Pinpoint the cell where the given text exists, returning its (x, y) midpoint coordinate. 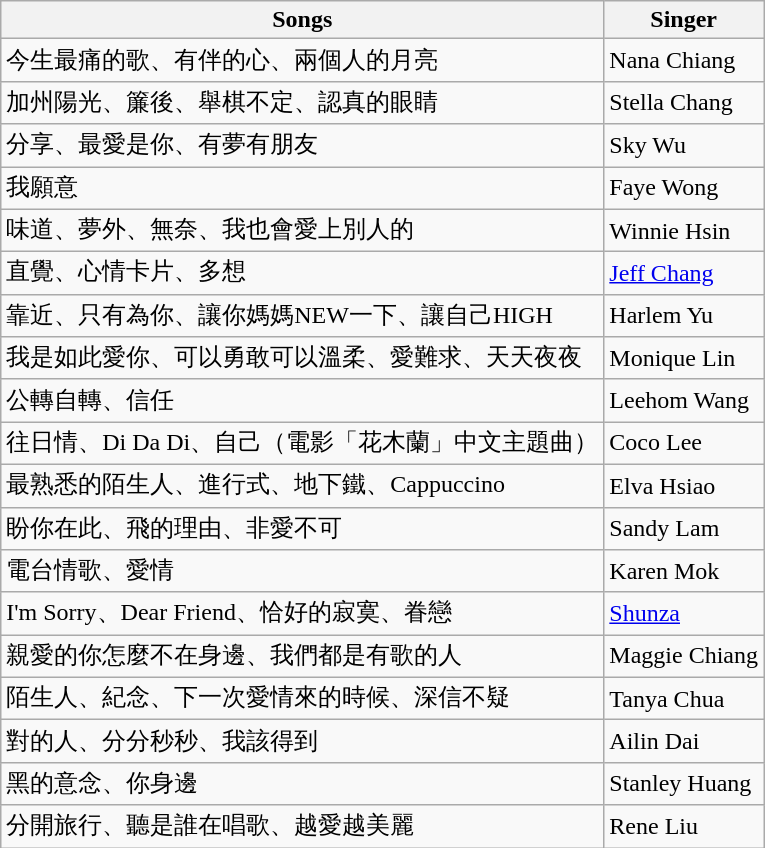
Tanya Chua (684, 698)
黑的意念、你身邊 (302, 784)
Nana Chiang (684, 60)
我願意 (302, 188)
Winnie Hsin (684, 230)
加州陽光、簾後、舉棋不定、認真的眼睛 (302, 102)
親愛的你怎麼不在身邊、我們都是有歌的人 (302, 656)
I'm Sorry、Dear Friend、恰好的寂寞、眷戀 (302, 614)
Faye Wong (684, 188)
直覺、心情卡片、多想 (302, 274)
Stanley Huang (684, 784)
Karen Mok (684, 572)
Elva Hsiao (684, 486)
Sandy Lam (684, 528)
Ailin Dai (684, 742)
分開旅行、聽是誰在唱歌、越愛越美麗 (302, 826)
Leehom Wang (684, 400)
Maggie Chiang (684, 656)
最熟悉的陌生人、進行式、地下鐵、Cappuccino (302, 486)
公轉自轉、信任 (302, 400)
Harlem Yu (684, 316)
分享、最愛是你、有夢有朋友 (302, 146)
往日情、Di Da Di、自己（電影「花木蘭」中文主題曲） (302, 444)
陌生人、紀念、下一次愛情來的時候、深信不疑 (302, 698)
Rene Liu (684, 826)
我是如此愛你、可以勇敢可以溫柔、愛難求、天天夜夜 (302, 358)
Coco Lee (684, 444)
Sky Wu (684, 146)
盼你在此、飛的理由、非愛不可 (302, 528)
Shunza (684, 614)
味道、夢外、無奈、我也會愛上別人的 (302, 230)
Monique Lin (684, 358)
Songs (302, 20)
靠近、只有為你、讓你媽媽NEW一下、讓自己HIGH (302, 316)
電台情歌、愛情 (302, 572)
Singer (684, 20)
對的人、分分秒秒、我該得到 (302, 742)
Jeff Chang (684, 274)
Stella Chang (684, 102)
今生最痛的歌、有伴的心、兩個人的月亮 (302, 60)
